Search for the cell housing the specified text and yield its (x, y) center coordinate. 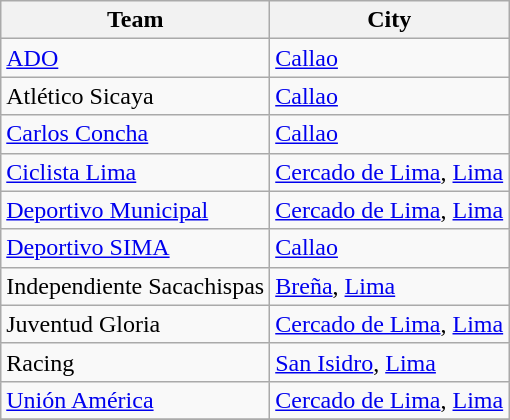
Racing (136, 362)
City (390, 20)
Team (136, 20)
ADO (136, 58)
Deportivo Municipal (136, 210)
Breña, Lima (390, 286)
San Isidro, Lima (390, 362)
Deportivo SIMA (136, 248)
Ciclista Lima (136, 172)
Juventud Gloria (136, 324)
Carlos Concha (136, 134)
Unión América (136, 400)
Independiente Sacachispas (136, 286)
Atlético Sicaya (136, 96)
